Return [x, y] of the center of cell containing provided text 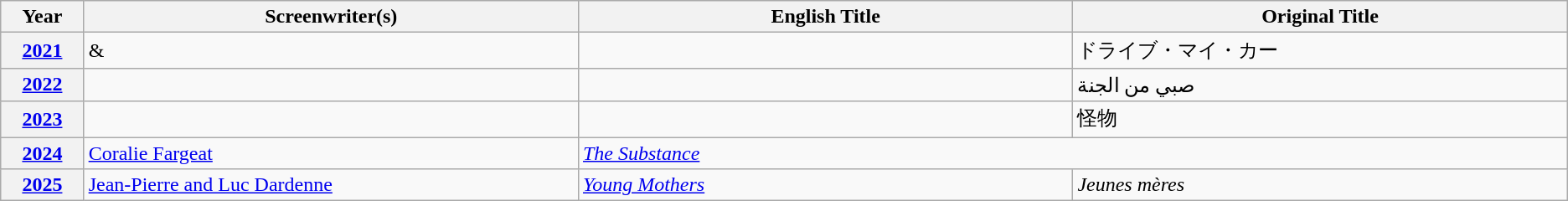
Coralie Fargeat [331, 153]
2022 [42, 85]
Young Mothers [825, 185]
2025 [42, 185]
Original Title [1320, 17]
Year [42, 17]
Jean-Pierre and Luc Dardenne [331, 185]
ドライブ・マイ・カー [1320, 50]
2024 [42, 153]
2023 [42, 119]
Jeunes mères [1320, 185]
English Title [825, 17]
Screenwriter(s) [331, 17]
صبي من الجنة [1320, 85]
& [331, 50]
怪物 [1320, 119]
2021 [42, 50]
The Substance [1072, 153]
